Pinpoint the cell where the given text exists, returning its [x, y] midpoint coordinate. 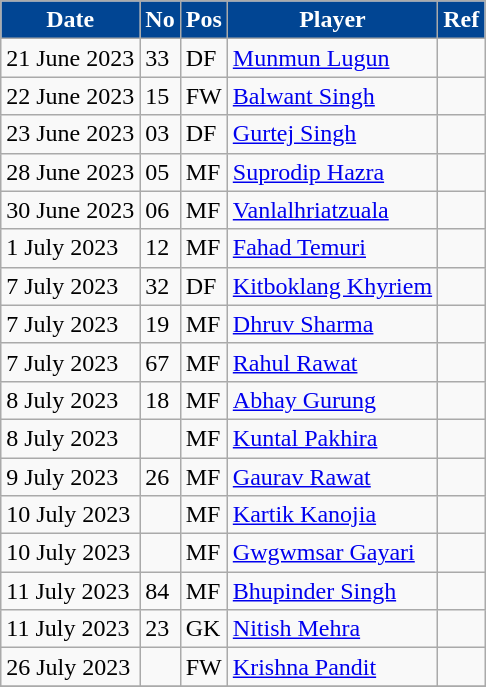
Abhay Gurung [332, 400]
Gurtej Singh [332, 134]
Vanlalhriatzuala [332, 210]
Kitboklang Khyriem [332, 286]
33 [160, 58]
05 [160, 172]
06 [160, 210]
21 June 2023 [70, 58]
23 June 2023 [70, 134]
Fahad Temuri [332, 248]
15 [160, 96]
Dhruv Sharma [332, 324]
Kartik Kanojia [332, 515]
03 [160, 134]
22 June 2023 [70, 96]
Balwant Singh [332, 96]
67 [160, 362]
Date [70, 20]
No [160, 20]
Suprodip Hazra [332, 172]
Bhupinder Singh [332, 591]
Ref [462, 20]
28 June 2023 [70, 172]
19 [160, 324]
30 June 2023 [70, 210]
1 July 2023 [70, 248]
Kuntal Pakhira [332, 438]
26 July 2023 [70, 667]
84 [160, 591]
Gaurav Rawat [332, 477]
23 [160, 629]
32 [160, 286]
18 [160, 400]
Munmun Lugun [332, 58]
12 [160, 248]
Player [332, 20]
GK [204, 629]
26 [160, 477]
9 July 2023 [70, 477]
Rahul Rawat [332, 362]
Pos [204, 20]
Nitish Mehra [332, 629]
Gwgwmsar Gayari [332, 553]
Krishna Pandit [332, 667]
